Determine the (X, Y) coordinate at the center of the cell enclosing the given text.  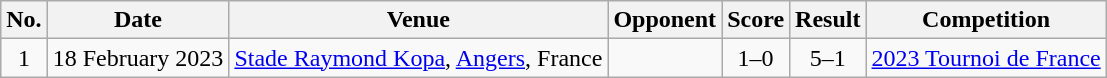
Competition (986, 20)
1–0 (756, 58)
5–1 (828, 58)
1 (24, 58)
Stade Raymond Kopa, Angers, France (418, 58)
Venue (418, 20)
No. (24, 20)
Date (138, 20)
Opponent (665, 20)
Score (756, 20)
2023 Tournoi de France (986, 58)
Result (828, 20)
18 February 2023 (138, 58)
